Capture the cell that displays the provided text and extract its [x, y] central coordinate. 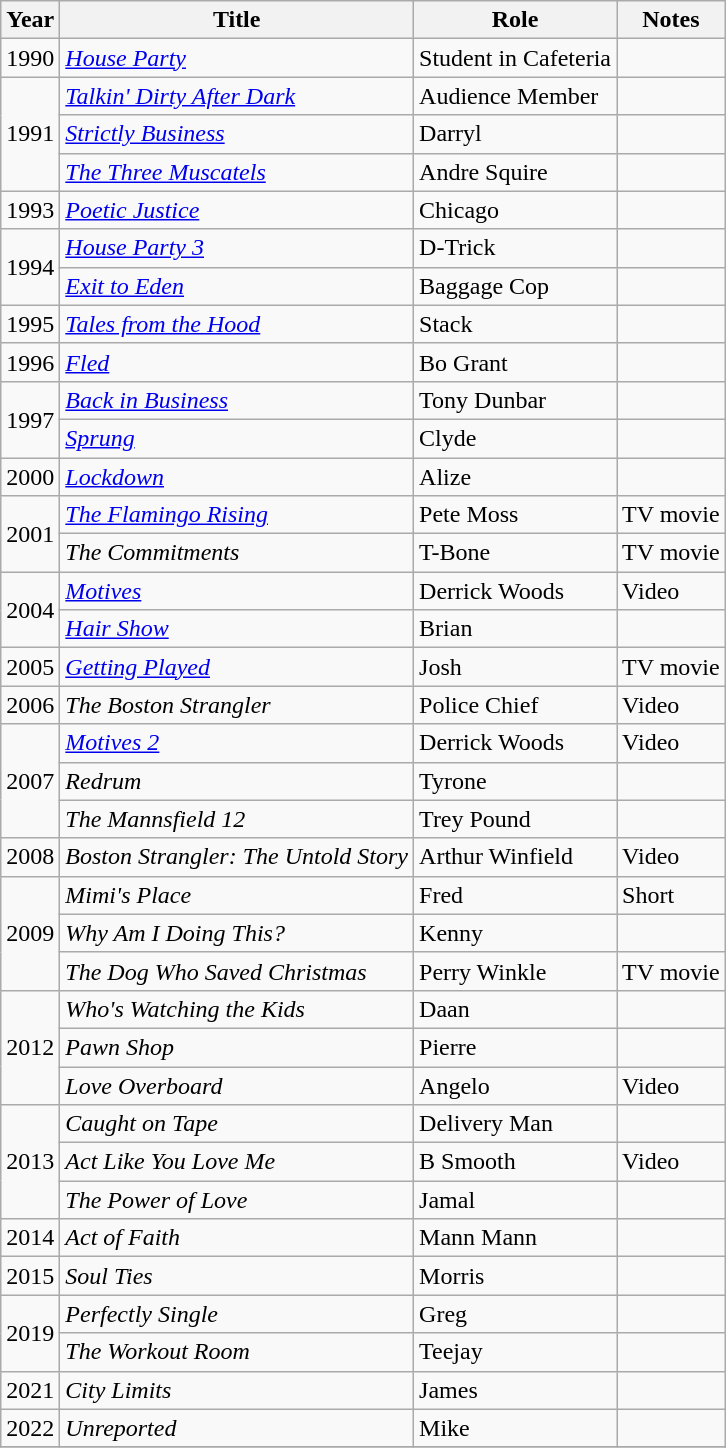
B Smooth [516, 1162]
2012 [30, 1047]
1997 [30, 419]
Pete Moss [516, 515]
Teejay [516, 1352]
2022 [30, 1428]
Lockdown [237, 477]
House Party [237, 58]
Act of Faith [237, 1238]
Strictly Business [237, 134]
Arthur Winfield [516, 857]
Fled [237, 362]
Alize [516, 477]
2001 [30, 534]
The Boston Strangler [237, 705]
Boston Strangler: The Untold Story [237, 857]
1995 [30, 324]
Kenny [516, 933]
Trey Pound [516, 819]
1990 [30, 58]
Jamal [516, 1200]
Clyde [516, 438]
The Three Muscatels [237, 172]
2004 [30, 610]
2021 [30, 1390]
Pawn Shop [237, 1047]
Brian [516, 629]
Morris [516, 1276]
Mann Mann [516, 1238]
Daan [516, 1009]
Mike [516, 1428]
1994 [30, 267]
Hair Show [237, 629]
Getting Played [237, 667]
D-Trick [516, 248]
Tyrone [516, 781]
Audience Member [516, 96]
Darryl [516, 134]
The Power of Love [237, 1200]
Poetic Justice [237, 210]
Baggage Cop [516, 286]
City Limits [237, 1390]
The Flamingo Rising [237, 515]
Andre Squire [516, 172]
Perfectly Single [237, 1314]
The Workout Room [237, 1352]
Back in Business [237, 400]
Perry Winkle [516, 971]
T-Bone [516, 553]
Title [237, 20]
Fred [516, 895]
Year [30, 20]
Angelo [516, 1085]
Josh [516, 667]
James [516, 1390]
2013 [30, 1162]
Exit to Eden [237, 286]
2015 [30, 1276]
Stack [516, 324]
Short [672, 895]
The Commitments [237, 553]
Motives 2 [237, 743]
1991 [30, 134]
2005 [30, 667]
1993 [30, 210]
Sprung [237, 438]
Mimi's Place [237, 895]
Talkin' Dirty After Dark [237, 96]
Chicago [516, 210]
Delivery Man [516, 1124]
Caught on Tape [237, 1124]
2000 [30, 477]
The Dog Who Saved Christmas [237, 971]
Bo Grant [516, 362]
Police Chief [516, 705]
Unreported [237, 1428]
1996 [30, 362]
Tales from the Hood [237, 324]
Act Like You Love Me [237, 1162]
Tony Dunbar [516, 400]
Who's Watching the Kids [237, 1009]
Soul Ties [237, 1276]
Notes [672, 20]
The Mannsfield 12 [237, 819]
Student in Cafeteria [516, 58]
2014 [30, 1238]
Greg [516, 1314]
2008 [30, 857]
Motives [237, 591]
House Party 3 [237, 248]
Role [516, 20]
Why Am I Doing This? [237, 933]
2009 [30, 933]
2006 [30, 705]
Redrum [237, 781]
Love Overboard [237, 1085]
2007 [30, 781]
2019 [30, 1333]
Pierre [516, 1047]
